Identify which cell holds the provided text, then report its [X, Y] central coordinate. 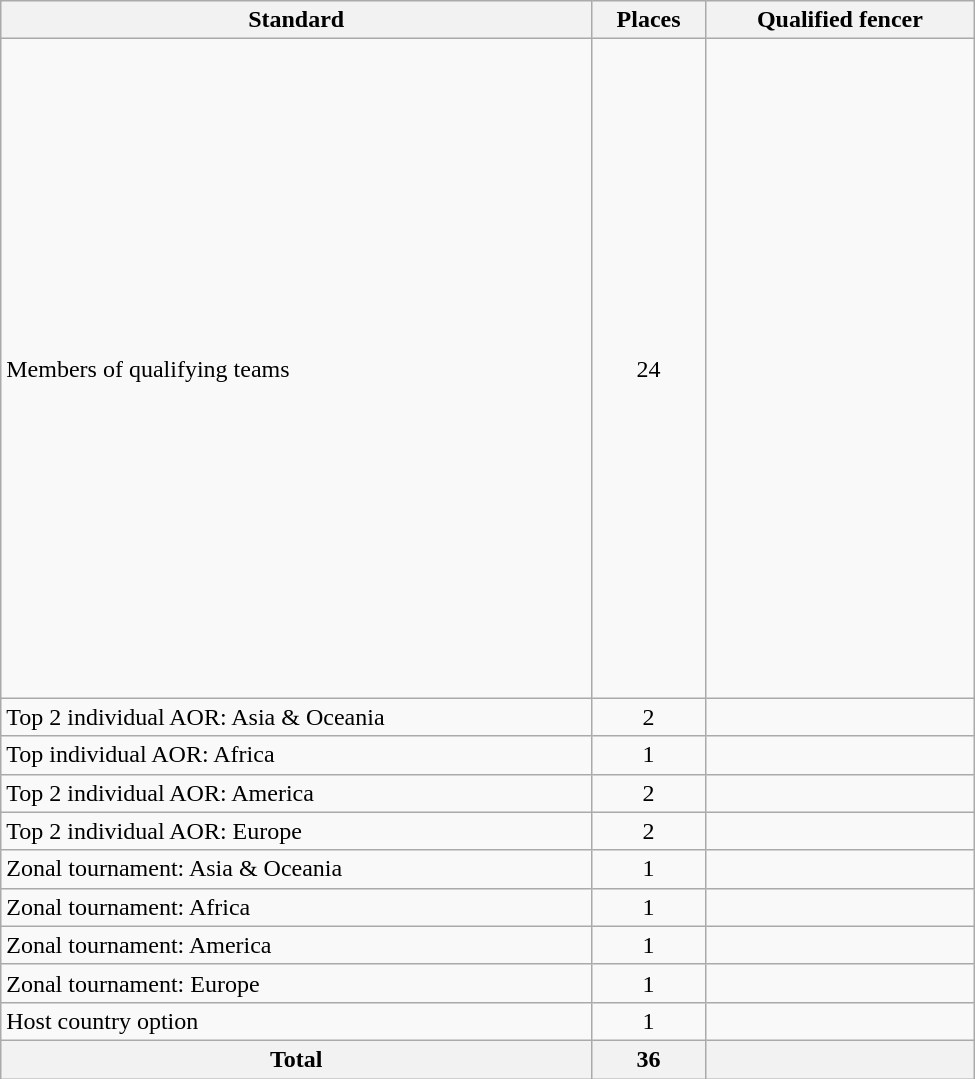
Zonal tournament: America [296, 945]
Top 2 individual AOR: Asia & Oceania [296, 717]
Places [649, 20]
Top individual AOR: Africa [296, 755]
Zonal tournament: Europe [296, 983]
Top 2 individual AOR: America [296, 793]
24 [649, 368]
Standard [296, 20]
Zonal tournament: Asia & Oceania [296, 869]
Top 2 individual AOR: Europe [296, 831]
Zonal tournament: Africa [296, 907]
Members of qualifying teams [296, 368]
Total [296, 1059]
Host country option [296, 1021]
36 [649, 1059]
Qualified fencer [840, 20]
